Locate the cell with the specified text and output its (X, Y) center coordinate. 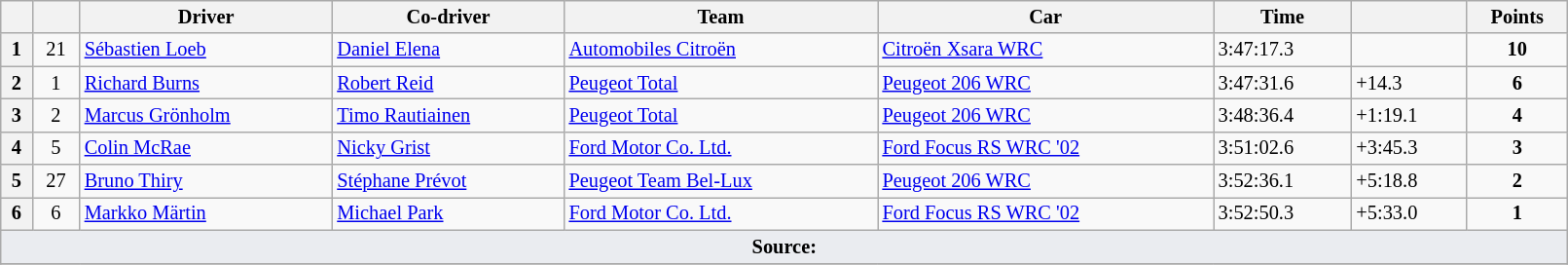
Car (1045, 17)
Marcus Grönholm (206, 115)
3:51:02.6 (1283, 148)
Team (721, 17)
Sébastien Loeb (206, 50)
+14.3 (1408, 83)
Points (1517, 17)
Co-driver (448, 17)
27 (56, 181)
Bruno Thiry (206, 181)
3:47:31.6 (1283, 83)
+1:19.1 (1408, 115)
+5:18.8 (1408, 181)
3:48:36.4 (1283, 115)
Timo Rautiainen (448, 115)
Source: (784, 246)
3:47:17.3 (1283, 50)
Colin McRae (206, 148)
Driver (206, 17)
Peugeot Team Bel-Lux (721, 181)
10 (1517, 50)
3:52:36.1 (1283, 181)
Richard Burns (206, 83)
+5:33.0 (1408, 213)
Automobiles Citroën (721, 50)
Time (1283, 17)
Robert Reid (448, 83)
Stéphane Prévot (448, 181)
3:52:50.3 (1283, 213)
Nicky Grist (448, 148)
Markko Märtin (206, 213)
+3:45.3 (1408, 148)
21 (56, 50)
Daniel Elena (448, 50)
Citroën Xsara WRC (1045, 50)
Michael Park (448, 213)
